Determine the [X, Y] coordinate at the center of the cell enclosing the given text.  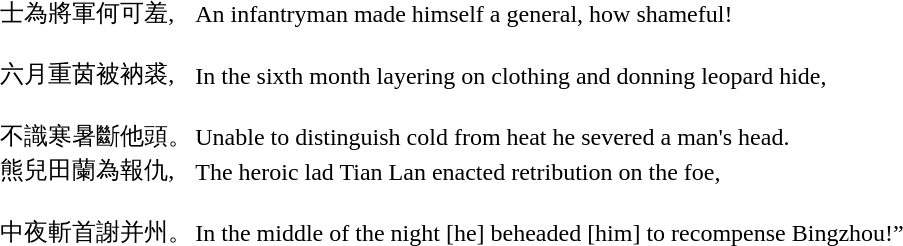
Unable to distinguish cold from heat he severed a man's head. [549, 123]
The heroic lad Tian Lan enacted retribution on the foe, [549, 172]
六月重茵被衲裘, [96, 61]
熊兒田蘭為報仇, [96, 172]
不識寒暑斷他頭。 [96, 123]
In the sixth month layering on clothing and donning leopard hide, [549, 61]
